Return the (X, Y) coordinate for the center point of the cell that contains the specified text.  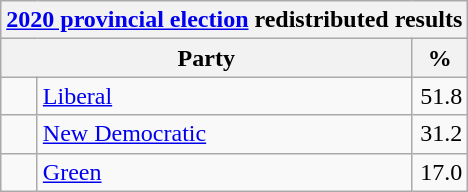
31.2 (440, 134)
2020 provincial election redistributed results (234, 20)
17.0 (440, 172)
New Democratic (224, 134)
% (440, 58)
Green (224, 172)
Liberal (224, 96)
51.8 (440, 96)
Party (206, 58)
